Search for the cell housing the specified text and yield its [x, y] center coordinate. 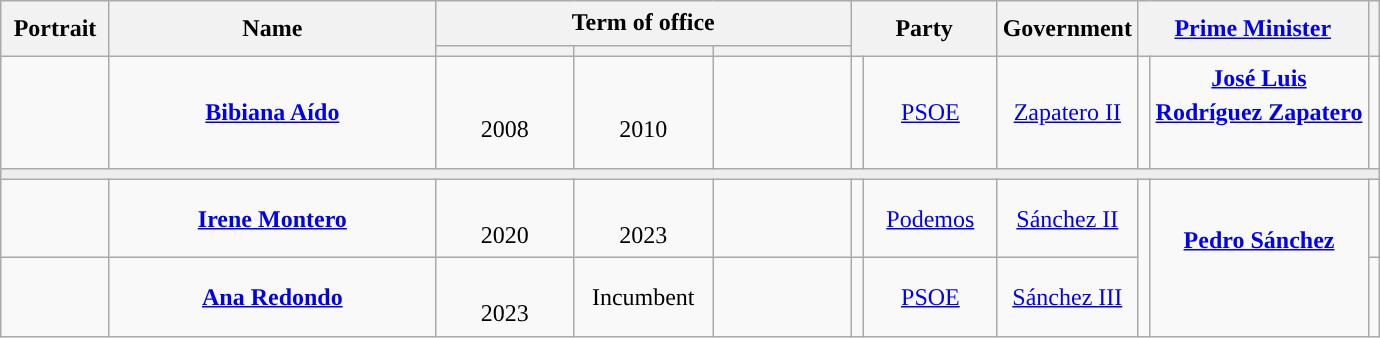
Incumbent [644, 297]
Name [272, 29]
Party [924, 29]
Sánchez III [1067, 297]
Podemos [931, 218]
Portrait [56, 29]
Zapatero II [1067, 112]
Government [1067, 29]
José LuisRodríguez Zapatero [1259, 112]
Irene Montero [272, 218]
Term of office [643, 24]
Ana Redondo [272, 297]
2008 [504, 112]
Bibiana Aído [272, 112]
Pedro Sánchez [1259, 258]
2020 [504, 218]
Sánchez II [1067, 218]
2010 [644, 112]
Prime Minister [1252, 29]
